Return (X, Y) of the center of cell containing provided text 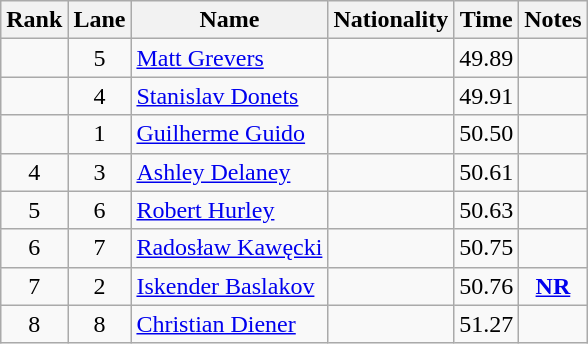
Notes (553, 20)
Guilherme Guido (230, 134)
49.89 (486, 58)
Name (230, 20)
Stanislav Donets (230, 96)
Robert Hurley (230, 210)
50.76 (486, 286)
Matt Grevers (230, 58)
Time (486, 20)
Ashley Delaney (230, 172)
Christian Diener (230, 324)
NR (553, 286)
3 (100, 172)
50.75 (486, 248)
50.50 (486, 134)
Rank (34, 20)
1 (100, 134)
51.27 (486, 324)
50.63 (486, 210)
Radosław Kawęcki (230, 248)
Iskender Baslakov (230, 286)
Nationality (391, 20)
49.91 (486, 96)
50.61 (486, 172)
Lane (100, 20)
2 (100, 286)
